Identify which cell holds the provided text, then report its [X, Y] central coordinate. 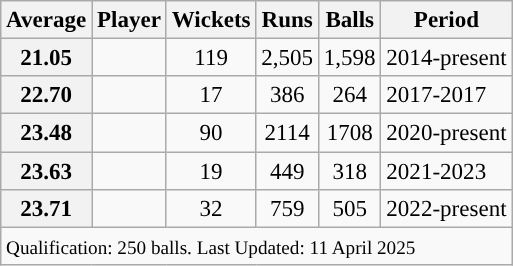
2,505 [288, 58]
32 [211, 209]
Average [46, 20]
21.05 [46, 58]
2021-2023 [446, 171]
1708 [350, 133]
2020-present [446, 133]
2114 [288, 133]
Player [130, 20]
23.71 [46, 209]
23.63 [46, 171]
Runs [288, 20]
449 [288, 171]
19 [211, 171]
759 [288, 209]
386 [288, 95]
23.48 [46, 133]
2022-present [446, 209]
90 [211, 133]
2014-present [446, 58]
1,598 [350, 58]
22.70 [46, 95]
2017-2017 [446, 95]
Balls [350, 20]
Wickets [211, 20]
Qualification: 250 balls. Last Updated: 11 April 2025 [256, 246]
264 [350, 95]
318 [350, 171]
Period [446, 20]
119 [211, 58]
17 [211, 95]
505 [350, 209]
